Extract the [X, Y] coordinate from the center of the cell holding the provided text.  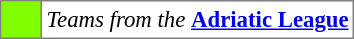
Teams from the Adriatic League [198, 20]
